Detect which cell encompasses the target text, then output its (x, y) center coordinate. 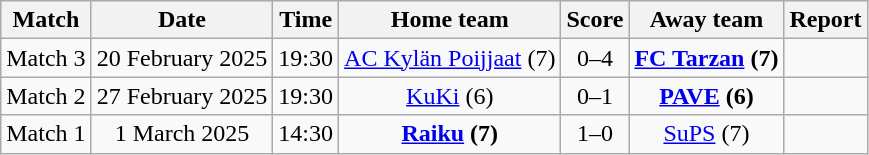
Score (595, 20)
Match 2 (46, 96)
Match 1 (46, 134)
0–4 (595, 58)
Raiku (7) (450, 134)
AC Kylän Poijjaat (7) (450, 58)
PAVE (6) (706, 96)
Report (826, 20)
20 February 2025 (182, 58)
FC Tarzan (7) (706, 58)
Match 3 (46, 58)
14:30 (306, 134)
Time (306, 20)
27 February 2025 (182, 96)
Home team (450, 20)
SuPS (7) (706, 134)
0–1 (595, 96)
1–0 (595, 134)
Away team (706, 20)
Match (46, 20)
KuKi (6) (450, 96)
Date (182, 20)
1 March 2025 (182, 134)
